Determine the (X, Y) coordinate at the center of the cell enclosing the given text.  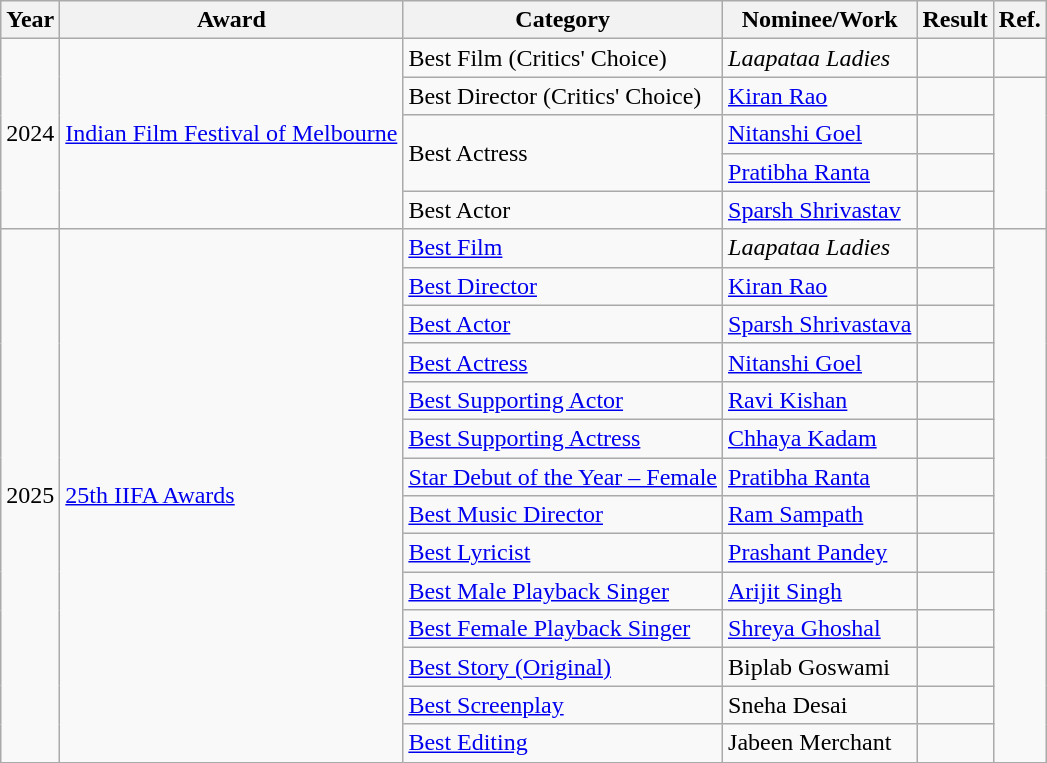
Sparsh Shrivastava (820, 324)
Ref. (1020, 20)
Result (955, 20)
Prashant Pandey (820, 553)
Best Story (Original) (563, 667)
Ravi Kishan (820, 400)
Shreya Ghoshal (820, 629)
Arijit Singh (820, 591)
Best Film (Critics' Choice) (563, 58)
Best Supporting Actress (563, 438)
Ram Sampath (820, 515)
Category (563, 20)
2025 (30, 496)
Best Screenplay (563, 705)
Best Editing (563, 743)
Best Director (563, 286)
Nominee/Work (820, 20)
Best Supporting Actor (563, 400)
Year (30, 20)
Best Film (563, 248)
Best Director (Critics' Choice) (563, 96)
Best Male Playback Singer (563, 591)
Best Lyricist (563, 553)
Chhaya Kadam (820, 438)
Best Female Playback Singer (563, 629)
Biplab Goswami (820, 667)
Star Debut of the Year – Female (563, 477)
Indian Film Festival of Melbourne (232, 134)
Jabeen Merchant (820, 743)
Award (232, 20)
2024 (30, 134)
25th IIFA Awards (232, 496)
Sparsh Shrivastav (820, 210)
Sneha Desai (820, 705)
Best Music Director (563, 515)
